Pinpoint the cell where the given text exists, returning its [X, Y] midpoint coordinate. 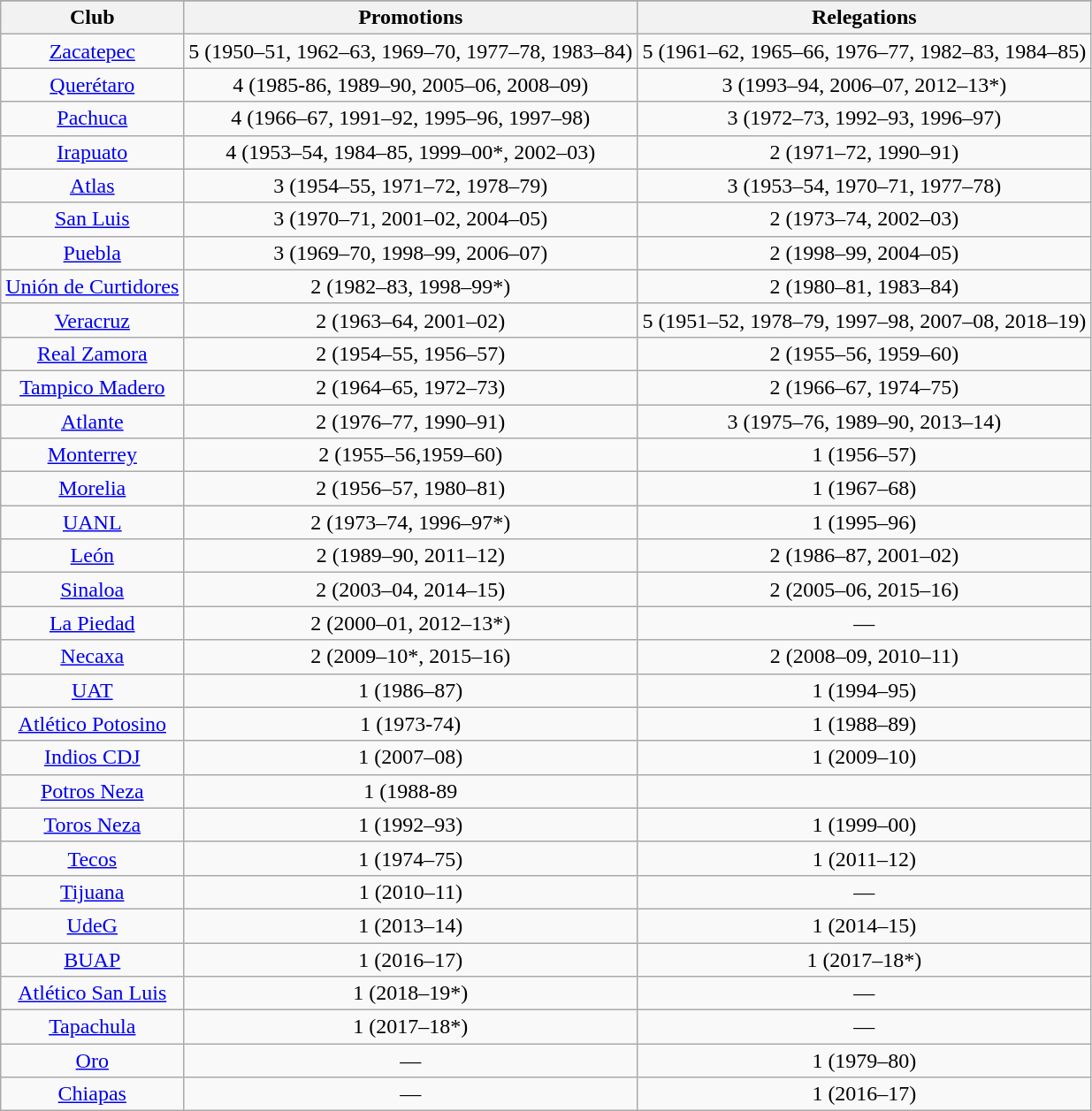
La Piedad [92, 623]
Tampico Madero [92, 387]
1 (1995–96) [865, 522]
Relegations [865, 18]
2 (1982–83, 1998–99*) [410, 286]
3 (1975–76, 1989–90, 2013–14) [865, 422]
2 (1998–99, 2004–05) [865, 253]
BUAP [92, 959]
2 (1963–64, 2001–02) [410, 320]
1 (1992–93) [410, 825]
Unión de Curtidores [92, 286]
1 (2018–19*) [410, 993]
Necaxa [92, 657]
1 (1986–87) [410, 690]
Veracruz [92, 320]
1 (1988-89 [410, 791]
5 (1961–62, 1965–66, 1976–77, 1982–83, 1984–85) [865, 51]
Pachuca [92, 118]
1 (1979–80) [865, 1061]
2 (1980–81, 1983–84) [865, 286]
1 (1988–89) [865, 724]
Sinaloa [92, 590]
Puebla [92, 253]
1 (2007–08) [410, 757]
2 (2008–09, 2010–11) [865, 657]
2 (1989–90, 2011–12) [410, 556]
2 (2009–10*, 2015–16) [410, 657]
Tapachula [92, 1027]
3 (1993–94, 2006–07, 2012–13*) [865, 85]
Monterrey [92, 455]
Zacatepec [92, 51]
5 (1951–52, 1978–79, 1997–98, 2007–08, 2018–19) [865, 320]
3 (1972–73, 1992–93, 1996–97) [865, 118]
1 (1994–95) [865, 690]
UAT [92, 690]
Atlas [92, 186]
Tecos [92, 858]
UANL [92, 522]
1 (2013–14) [410, 925]
Irapuato [92, 152]
1 (1956–57) [865, 455]
Promotions [410, 18]
1 (1974–75) [410, 858]
1 (2014–15) [865, 925]
2 (1973–74, 2002–03) [865, 219]
4 (1966–67, 1991–92, 1995–96, 1997–98) [410, 118]
Querétaro [92, 85]
5 (1950–51, 1962–63, 1969–70, 1977–78, 1983–84) [410, 51]
Indios CDJ [92, 757]
4 (1953–54, 1984–85, 1999–00*, 2002–03) [410, 152]
3 (1970–71, 2001–02, 2004–05) [410, 219]
2 (1986–87, 2001–02) [865, 556]
2 (1971–72, 1990–91) [865, 152]
2 (1966–67, 1974–75) [865, 387]
2 (1955–56, 1959–60) [865, 354]
San Luis [92, 219]
Chiapas [92, 1094]
1 (1999–00) [865, 825]
1 (1967–68) [865, 489]
2 (1976–77, 1990–91) [410, 422]
Potros Neza [92, 791]
4 (1985-86, 1989–90, 2005–06, 2008–09) [410, 85]
3 (1969–70, 1998–99, 2006–07) [410, 253]
2 (1973–74, 1996–97*) [410, 522]
Atlante [92, 422]
2 (1955–56,1959–60) [410, 455]
1 (2010–11) [410, 892]
1 (2009–10) [865, 757]
3 (1953–54, 1970–71, 1977–78) [865, 186]
UdeG [92, 925]
2 (2000–01, 2012–13*) [410, 623]
Club [92, 18]
1 (1973-74) [410, 724]
Morelia [92, 489]
2 (1964–65, 1972–73) [410, 387]
Atlético Potosino [92, 724]
Atlético San Luis [92, 993]
2 (2005–06, 2015–16) [865, 590]
2 (2003–04, 2014–15) [410, 590]
2 (1956–57, 1980–81) [410, 489]
3 (1954–55, 1971–72, 1978–79) [410, 186]
Oro [92, 1061]
Toros Neza [92, 825]
Real Zamora [92, 354]
León [92, 556]
Tijuana [92, 892]
2 (1954–55, 1956–57) [410, 354]
1 (2011–12) [865, 858]
